Capture the cell that displays the provided text and extract its (X, Y) central coordinate. 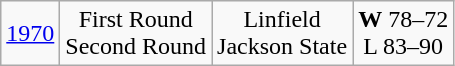
W 78–72L 83–90 (404, 34)
LinfieldJackson State (282, 34)
First RoundSecond Round (136, 34)
1970 (30, 34)
